Extract the (X, Y) coordinate from the center of the cell holding the provided text.  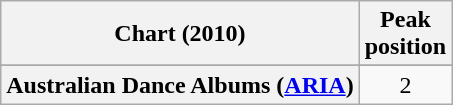
Australian Dance Albums (ARIA) (180, 85)
2 (405, 85)
Peakposition (405, 34)
Chart (2010) (180, 34)
